Determine the (X, Y) coordinate at the center of the cell enclosing the given text.  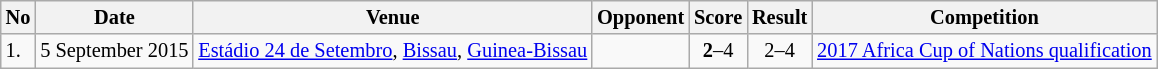
Competition (984, 17)
Venue (392, 17)
2017 Africa Cup of Nations qualification (984, 51)
Score (718, 17)
No (18, 17)
Result (780, 17)
5 September 2015 (114, 51)
Estádio 24 de Setembro, Bissau, Guinea-Bissau (392, 51)
Date (114, 17)
1. (18, 51)
Opponent (640, 17)
